Scan for the cell matching the given text and deliver its (X, Y) coordinate at center. 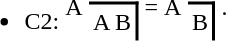
B (200, 23)
A B (112, 23)
